Return (x, y) of the center of cell containing provided text 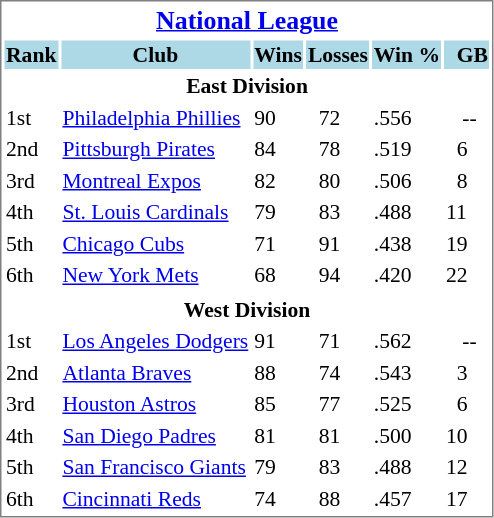
.438 (406, 244)
3 (468, 372)
Atlanta Braves (156, 372)
West Division (246, 310)
Rank (30, 54)
90 (278, 118)
National League (246, 20)
Wins (278, 54)
94 (338, 275)
22 (468, 275)
Chicago Cubs (156, 244)
.519 (406, 149)
Pittsburgh Pirates (156, 149)
.500 (406, 436)
San Francisco Giants (156, 467)
.525 (406, 404)
Club (156, 54)
10 (468, 436)
.543 (406, 372)
Los Angeles Dodgers (156, 341)
New York Mets (156, 275)
Win % (406, 54)
8 (468, 180)
11 (468, 212)
.562 (406, 341)
85 (278, 404)
.457 (406, 498)
Houston Astros (156, 404)
82 (278, 180)
17 (468, 498)
GB (468, 54)
Montreal Expos (156, 180)
.556 (406, 118)
78 (338, 149)
Cincinnati Reds (156, 498)
12 (468, 467)
San Diego Padres (156, 436)
Losses (338, 54)
84 (278, 149)
77 (338, 404)
Philadelphia Phillies (156, 118)
80 (338, 180)
St. Louis Cardinals (156, 212)
.420 (406, 275)
19 (468, 244)
.506 (406, 180)
72 (338, 118)
East Division (246, 86)
68 (278, 275)
